For the text-containing cell, return its midpoint in [X, Y] coordinate format. 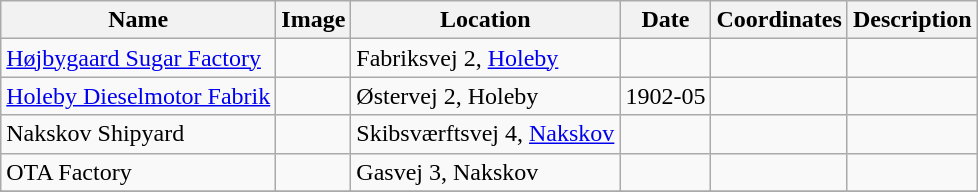
Højbygaard Sugar Factory [138, 58]
Description [912, 20]
Østervej 2, Holeby [486, 96]
OTA Factory [138, 172]
Nakskov Shipyard [138, 134]
Gasvej 3, Nakskov [486, 172]
Image [314, 20]
Holeby Dieselmotor Fabrik [138, 96]
Location [486, 20]
Name [138, 20]
Coordinates [779, 20]
Skibsværftsvej 4, Nakskov [486, 134]
1902-05 [666, 96]
Fabriksvej 2, Holeby [486, 58]
Date [666, 20]
